Search for the cell housing the specified text and yield its [X, Y] center coordinate. 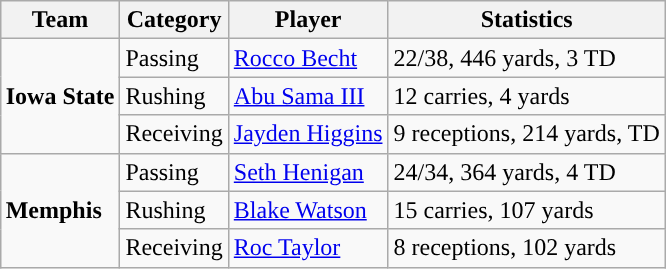
Blake Watson [308, 210]
Category [174, 20]
Team [60, 20]
Jayden Higgins [308, 134]
Rocco Becht [308, 58]
Abu Sama III [308, 96]
Roc Taylor [308, 248]
Iowa State [60, 96]
22/38, 446 yards, 3 TD [526, 58]
Seth Henigan [308, 172]
Memphis [60, 210]
15 carries, 107 yards [526, 210]
9 receptions, 214 yards, TD [526, 134]
Statistics [526, 20]
Player [308, 20]
8 receptions, 102 yards [526, 248]
24/34, 364 yards, 4 TD [526, 172]
12 carries, 4 yards [526, 96]
